Return the [x, y] coordinate for the center point of the cell that contains the specified text.  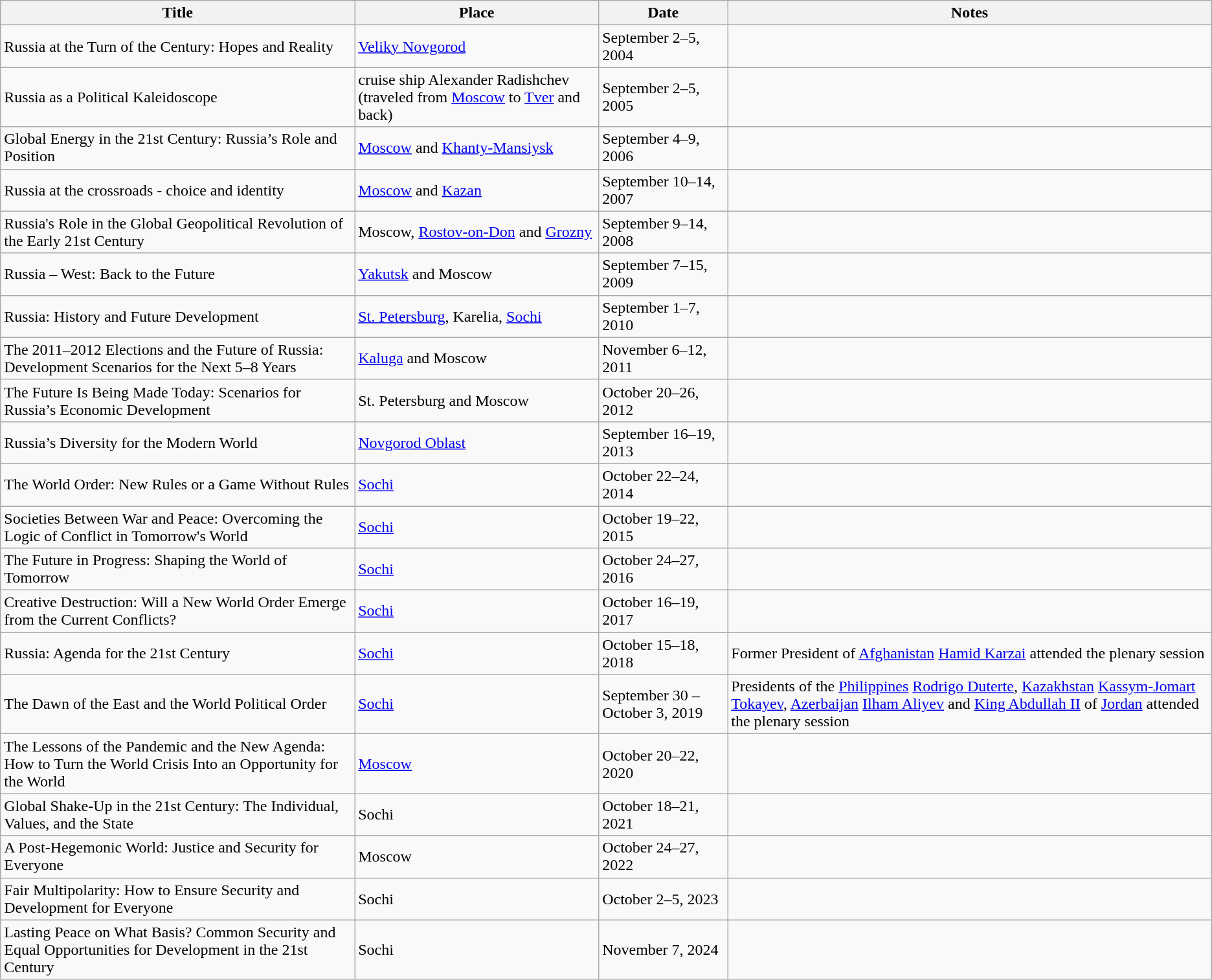
October 19–22, 2015 [663, 527]
Russia at the Turn of the Century: Hopes and Reality [177, 47]
Notes [970, 13]
The Future Is Being Made Today: Scenarios for Russia’s Economic Development [177, 400]
Creative Destruction: Will a New World Order Emerge from the Current Conflicts? [177, 611]
September 30 – October 3, 2019 [663, 704]
September 9–14, 2008 [663, 232]
September 2–5, 2005 [663, 97]
Fair Multipolarity: How to Ensure Security and Development for Everyone [177, 898]
A Post-Hegemonic World: Justice and Security for Everyone [177, 857]
Veliky Novgorod [477, 47]
October 15–18, 2018 [663, 654]
Moscow and Kazan [477, 190]
The Future in Progress: Shaping the World of Tomorrow [177, 570]
Place [477, 13]
Title [177, 13]
Societies Between War and Peace: Overcoming the Logic of Conflict in Tomorrow's World [177, 527]
October 24–27, 2016 [663, 570]
Novgorod Oblast [477, 443]
St. Petersburg and Moscow [477, 400]
September 2–5, 2004 [663, 47]
October 20–26, 2012 [663, 400]
Russia: History and Future Development [177, 316]
September 4–9, 2006 [663, 148]
October 24–27, 2022 [663, 857]
Yakutsk and Moscow [477, 274]
November 7, 2024 [663, 950]
September 10–14, 2007 [663, 190]
Global Energy in the 21st Century: Russia’s Role and Position [177, 148]
Date [663, 13]
Russia – West: Back to the Future [177, 274]
Russia at the crossroads - choice and identity [177, 190]
cruise ship Alexander Radishchev (traveled from Moscow to Tver and back) [477, 97]
Russia: Agenda for the 21st Century [177, 654]
Russia as a Political Kaleidoscope [177, 97]
Lasting Peace on What Basis? Common Security and Equal Opportunities for Development in the 21st Century [177, 950]
October 22–24, 2014 [663, 484]
November 6–12, 2011 [663, 359]
September 1–7, 2010 [663, 316]
October 18–21, 2021 [663, 814]
Russia's Role in the Global Geopolitical Revolution of the Early 21st Century [177, 232]
St. Petersburg, Karelia, Sochi [477, 316]
Moscow, Rostov-on-Don and Grozny [477, 232]
September 16–19, 2013 [663, 443]
The World Order: New Rules or a Game Without Rules [177, 484]
Kaluga and Moscow [477, 359]
Global Shake-Up in the 21st Century: The Individual, Values, and the State [177, 814]
Former President of Afghanistan Hamid Karzai attended the plenary session [970, 654]
October 20–22, 2020 [663, 764]
October 16–19, 2017 [663, 611]
October 2–5, 2023 [663, 898]
Moscow and Khanty-Mansiysk [477, 148]
September 7–15, 2009 [663, 274]
The 2011–2012 Elections and the Future of Russia: Development Scenarios for the Next 5–8 Years [177, 359]
The Dawn of the East and the World Political Order [177, 704]
Russia’s Diversity for the Modern World [177, 443]
The Lessons of the Pandemic and the New Agenda: How to Turn the World Crisis Into an Opportunity for the World [177, 764]
